Capture the cell that displays the provided text and extract its (X, Y) central coordinate. 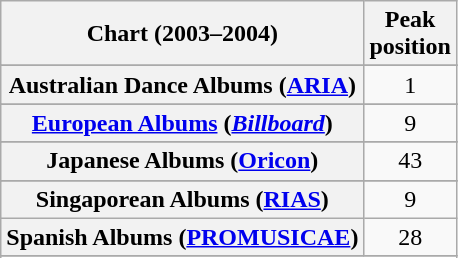
Spanish Albums (PROMUSICAE) (182, 237)
43 (410, 161)
European Albums (Billboard) (182, 123)
1 (410, 85)
Peakposition (410, 34)
Singaporean Albums (RIAS) (182, 199)
28 (410, 237)
Japanese Albums (Oricon) (182, 161)
Chart (2003–2004) (182, 34)
Australian Dance Albums (ARIA) (182, 85)
